Extract the (x, y) coordinate from the center of the cell holding the provided text.  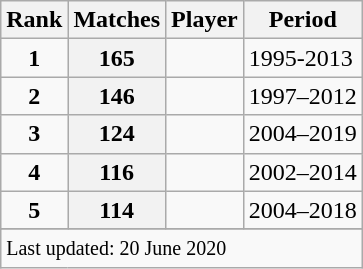
2002–2014 (302, 172)
114 (117, 210)
Matches (117, 20)
116 (117, 172)
Period (302, 20)
165 (117, 58)
5 (34, 210)
4 (34, 172)
Rank (34, 20)
124 (117, 134)
1995-2013 (302, 58)
3 (34, 134)
2004–2019 (302, 134)
1997–2012 (302, 96)
2004–2018 (302, 210)
2 (34, 96)
1 (34, 58)
146 (117, 96)
Player (205, 20)
Last updated: 20 June 2020 (182, 248)
